Output the (x, y) coordinate of the center of the cell containing the given text.  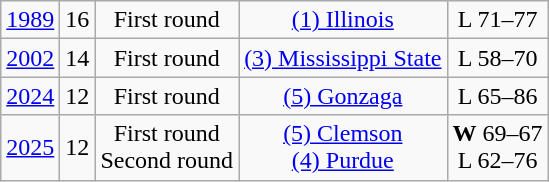
L 71–77 (498, 20)
16 (78, 20)
2002 (30, 58)
14 (78, 58)
2025 (30, 148)
(3) Mississippi State (343, 58)
W 69–67L 62–76 (498, 148)
L 65–86 (498, 96)
(5) Gonzaga (343, 96)
L 58–70 (498, 58)
2024 (30, 96)
First roundSecond round (167, 148)
(5) Clemson(4) Purdue (343, 148)
1989 (30, 20)
(1) Illinois (343, 20)
